Find where the given text appears and provide that cell's center as (x, y) coordinate. 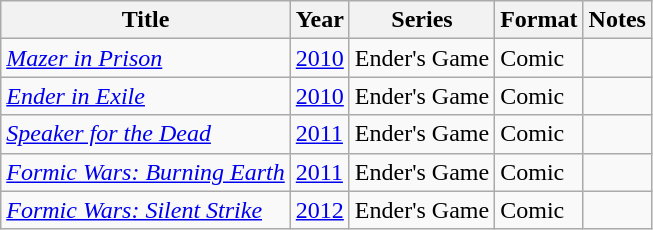
Ender in Exile (146, 96)
Title (146, 20)
Mazer in Prison (146, 58)
Formic Wars: Silent Strike (146, 210)
Notes (617, 20)
Formic Wars: Burning Earth (146, 172)
Format (539, 20)
Speaker for the Dead (146, 134)
Series (422, 20)
2012 (320, 210)
Year (320, 20)
